Locate the cell with the specified text and output its (x, y) center coordinate. 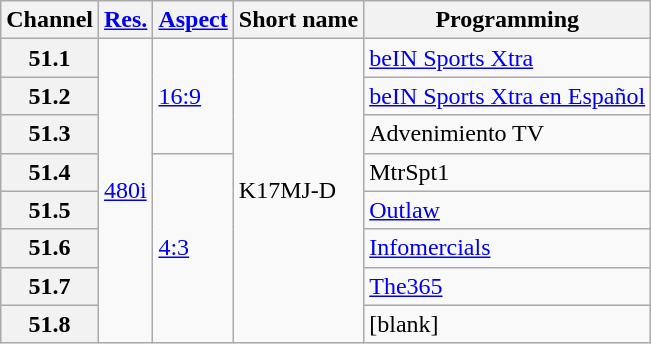
51.8 (50, 324)
51.7 (50, 286)
51.2 (50, 96)
MtrSpt1 (508, 172)
51.6 (50, 248)
16:9 (193, 96)
51.5 (50, 210)
4:3 (193, 248)
Infomercials (508, 248)
Aspect (193, 20)
The365 (508, 286)
Channel (50, 20)
Res. (126, 20)
beIN Sports Xtra en Español (508, 96)
Short name (298, 20)
beIN Sports Xtra (508, 58)
Programming (508, 20)
K17MJ-D (298, 191)
Outlaw (508, 210)
Advenimiento TV (508, 134)
51.3 (50, 134)
51.1 (50, 58)
480i (126, 191)
[blank] (508, 324)
51.4 (50, 172)
